Pinpoint the cell where the given text exists, returning its [X, Y] midpoint coordinate. 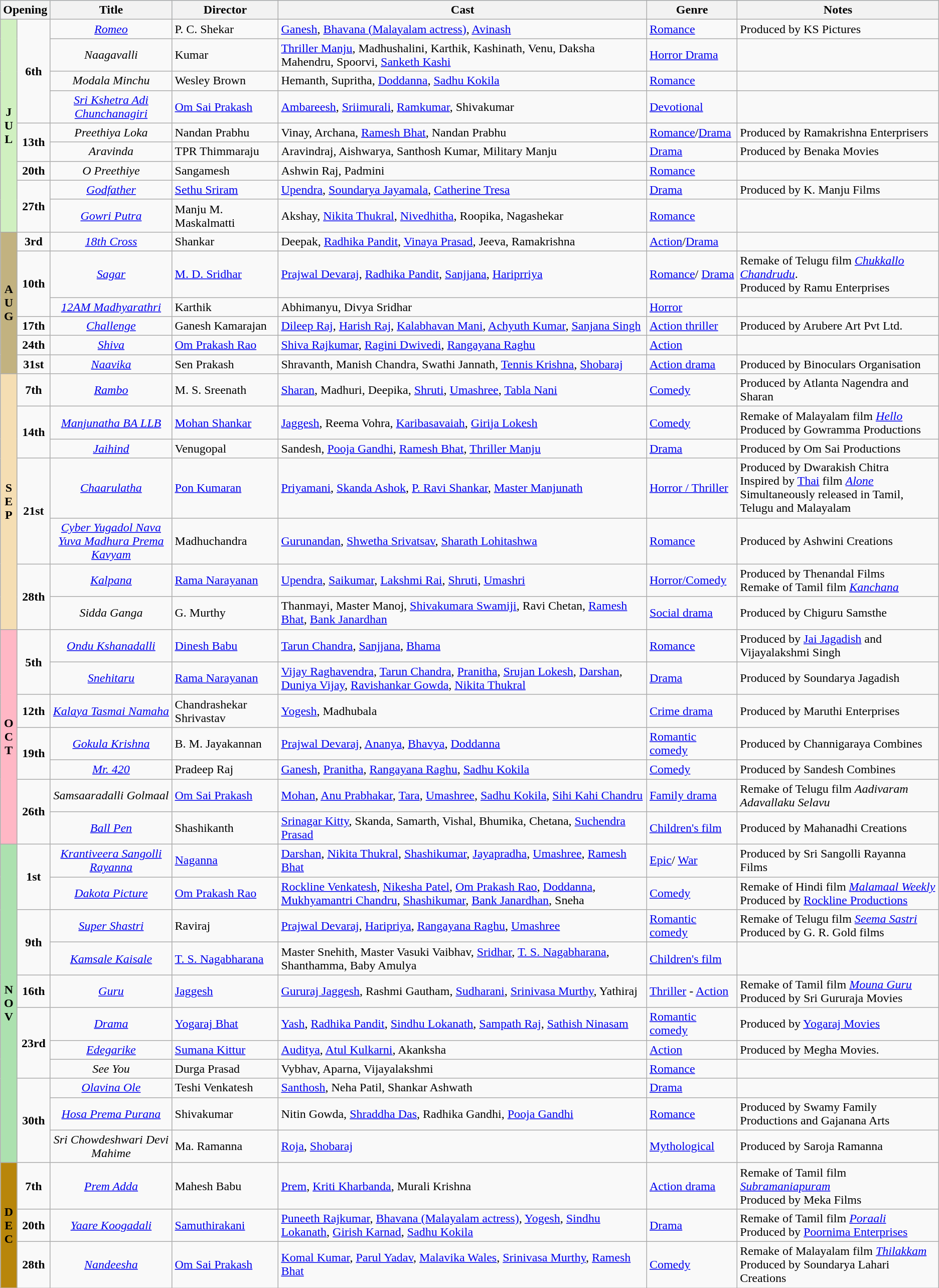
See You [111, 1069]
Master Snehith, Master Vasuki Vaibhav, Sridhar, T. S. Nagabharana, Shanthamma, Baby Amulya [462, 958]
Produced by Ramakrishna Enterprisers [838, 132]
Nandeesha [111, 1264]
Samuthirakani [225, 1225]
24th [34, 345]
Romance/Drama [692, 132]
Gokula Krishna [111, 744]
Yogaraj Bhat [225, 1024]
Tarun Chandra, Sanjjana, Bhama [462, 645]
Ondu Kshanadalli [111, 645]
Upendra, Saikumar, Lakshmi Rai, Shruti, Umashri [462, 580]
Cyber Yugadol Nava Yuva Madhura Prema Kavyam [111, 541]
AUG [9, 303]
16th [34, 991]
NOV [9, 1004]
Produced by Dwarakish Chitra Inspired by Thai film Alone Simultaneously released in Tamil, Telugu and Malayalam [838, 488]
Dileep Raj, Harish Raj, Kalabhavan Mani, Achyuth Kumar, Sanjana Singh [462, 326]
Shiva Rajkumar, Ragini Dwivedi, Rangayana Raghu [462, 345]
Horror / Thriller [692, 488]
M. S. Sreenath [225, 390]
Ganesh, Bhavana (Malayalam actress), Avinash [462, 29]
Yaare Koogadali [111, 1225]
SEP [9, 502]
Produced by Maruthi Enterprises [838, 710]
Madhuchandra [225, 541]
Roja, Shobaraj [462, 1146]
Snehitaru [111, 678]
G. Murthy [225, 613]
Sandesh, Pooja Gandhi, Ramesh Bhat, Thriller Manju [462, 449]
Modala Minchu [111, 81]
T. S. Nagabharana [225, 958]
Aravindraj, Aishwarya, Santhosh Kumar, Military Manju [462, 152]
Yash, Radhika Pandit, Sindhu Lokanath, Sampath Raj, Sathish Ninasam [462, 1024]
Deepak, Radhika Pandit, Vinaya Prasad, Jeeva, Ramakrishna [462, 241]
Ganesh Kamarajan [225, 326]
23rd [34, 1043]
Action thriller [692, 326]
Prem Adda [111, 1186]
Sri Kshetra Adi Chunchanagiri [111, 106]
Godfather [111, 190]
Ball Pen [111, 828]
Ashwin Raj, Padmini [462, 171]
Sagar [111, 274]
Rambo [111, 390]
Chaarulatha [111, 488]
1st [34, 877]
Manju M. Maskalmatti [225, 216]
Samsaaradalli Golmaal [111, 795]
Karthik [225, 307]
Sidda Ganga [111, 613]
Sangamesh [225, 171]
3rd [34, 241]
Vybhav, Aparna, Vijayalakshmi [462, 1069]
Vijay Raghavendra, Tarun Chandra, Pranitha, Srujan Lokesh, Darshan, Duniya Vijay, Ravishankar Gowda, Nikita Thukral [462, 678]
Produced by Ashwini Creations [838, 541]
Durga Prasad [225, 1069]
21st [34, 511]
Naganna [225, 861]
Notes [838, 10]
Prajwal Devaraj, Radhika Pandit, Sanjjana, Hariprriya [462, 274]
Social drama [692, 613]
Mohan, Anu Prabhakar, Tara, Umashree, Sadhu Kokila, Sihi Kahi Chandru [462, 795]
Cast [462, 10]
Prajwal Devaraj, Haripriya, Rangayana Raghu, Umashree [462, 926]
Guru [111, 991]
Manjunatha BA LLB [111, 422]
Action/Drama [692, 241]
Horror Drama [692, 55]
Produced by Sandesh Combines [838, 769]
Shiva [111, 345]
Priyamani, Skanda Ashok, P. Ravi Shankar, Master Manjunath [462, 488]
Mythological [692, 1146]
Gurunandan, Shwetha Srivatsav, Sharath Lohitashwa [462, 541]
DEC [9, 1225]
Shivakumar [225, 1114]
Remake of Tamil film Subramaniapuram Produced by Meka Films [838, 1186]
Nandan Prabhu [225, 132]
JUL [9, 126]
Ambareesh, Sriimurali, Ramkumar, Shivakumar [462, 106]
Thriller - Action [692, 991]
Upendra, Soundarya Jayamala, Catherine Tresa [462, 190]
Yogesh, Madhubala [462, 710]
Shankar [225, 241]
P. C. Shekar [225, 29]
Thriller Manju, Madhushalini, Karthik, Kashinath, Venu, Daksha Mahendru, Spoorvi, Sanketh Kashi [462, 55]
31st [34, 364]
Produced by Swamy Family Productions and Gajanana Arts [838, 1114]
19th [34, 753]
Genre [692, 10]
Super Shastri [111, 926]
Rockline Venkatesh, Nikesha Patel, Om Prakash Rao, Doddanna, Mukhyamantri Chandru, Shashikumar, Bank Janardhan, Sneha [462, 893]
Produced by KS Pictures [838, 29]
10th [34, 283]
Prem, Kriti Kharbanda, Murali Krishna [462, 1186]
Prajwal Devaraj, Ananya, Bhavya, Doddanna [462, 744]
12AM Madhyarathri [111, 307]
6th [34, 71]
Remake of Tamil film Mouna Guru Produced by Sri Gururaja Movies [838, 991]
Darshan, Nikita Thukral, Shashikumar, Jayapradha, Umashree, Ramesh Bhat [462, 861]
Kumar [225, 55]
Sharan, Madhuri, Deepika, Shruti, Umashree, Tabla Nani [462, 390]
Remake of Malayalam film Hello Produced by Gowramma Productions [838, 422]
Komal Kumar, Parul Yadav, Malavika Wales, Srinivasa Murthy, Ramesh Bhat [462, 1264]
Director [225, 10]
Horror [692, 307]
Hemanth, Supritha, Doddanna, Sadhu Kokila [462, 81]
Remake of Tamil film Poraali Produced by Poornima Enterprises [838, 1225]
Produced by Chiguru Samsthe [838, 613]
Produced by Atlanta Nagendra and Sharan [838, 390]
O Preethiye [111, 171]
17th [34, 326]
5th [34, 662]
Title [111, 10]
Produced by K. Manju Films [838, 190]
Teshi Venkatesh [225, 1088]
Santhosh, Neha Patil, Shankar Ashwath [462, 1088]
Remake of Telugu film Seema Sastri Produced by G. R. Gold films [838, 926]
Pon Kumaran [225, 488]
Produced by Benaka Movies [838, 152]
Puneeth Rajkumar, Bhavana (Malayalam actress), Yogesh, Sindhu Lokanath, Girish Karnad, Sadhu Kokila [462, 1225]
Remake of Telugu film Chukkallo Chandrudu. Produced by Ramu Enterprises [838, 274]
9th [34, 942]
Epic/ War [692, 861]
Shashikanth [225, 828]
Horror/Comedy [692, 580]
Crime drama [692, 710]
Mahesh Babu [225, 1186]
Jaggesh, Reema Vohra, Karibasavaiah, Girija Lokesh [462, 422]
Raviraj [225, 926]
14th [34, 433]
Challenge [111, 326]
B. M. Jayakannan [225, 744]
Shravanth, Manish Chandra, Swathi Jannath, Tennis Krishna, Shobaraj [462, 364]
Produced by Sri Sangolli Rayanna Films [838, 861]
TPR Thimmaraju [225, 152]
13th [34, 142]
Kalaya Tasmai Namaha [111, 710]
Venugopal [225, 449]
Gowri Putra [111, 216]
27th [34, 206]
Sri Chowdeshwari Devi Mahime [111, 1146]
Thanmayi, Master Manoj, Shivakumara Swamiji, Ravi Chetan, Ramesh Bhat, Bank Janardhan [462, 613]
Produced by Megha Movies. [838, 1050]
Ma. Ramanna [225, 1146]
OCT [9, 737]
Kamsale Kaisale [111, 958]
Ganesh, Pranitha, Rangayana Raghu, Sadhu Kokila [462, 769]
M. D. Sridhar [225, 274]
Sen Prakash [225, 364]
Remake of Hindi film Malamaal Weekly Produced by Rockline Productions [838, 893]
Mohan Shankar [225, 422]
Dakota Picture [111, 893]
Preethiya Loka [111, 132]
Chandrashekar Shrivastav [225, 710]
Auditya, Atul Kulkarni, Akanksha [462, 1050]
30th [34, 1120]
Romeo [111, 29]
Vinay, Archana, Ramesh Bhat, Nandan Prabhu [462, 132]
Produced by Saroja Ramanna [838, 1146]
Akshay, Nikita Thukral, Nivedhitha, Roopika, Nagashekar [462, 216]
Abhimanyu, Divya Sridhar [462, 307]
Aravinda [111, 152]
Opening [25, 10]
12th [34, 710]
Pradeep Raj [225, 769]
Mr. 420 [111, 769]
Remake of Telugu film Aadivaram Adavallaku Selavu [838, 795]
Gururaj Jaggesh, Rashmi Gautham, Sudharani, Srinivasa Murthy, Yathiraj [462, 991]
Olavina Ole [111, 1088]
Romance/ Drama [692, 274]
Nitin Gowda, Shraddha Das, Radhika Gandhi, Pooja Gandhi [462, 1114]
Dinesh Babu [225, 645]
Produced by Mahanadhi Creations [838, 828]
18th Cross [111, 241]
Remake of Malayalam film Thilakkam Produced by Soundarya Lahari Creations [838, 1264]
Edegarike [111, 1050]
Naavika [111, 364]
Produced by Arubere Art Pvt Ltd. [838, 326]
Sethu Sriram [225, 190]
Devotional [692, 106]
Family drama [692, 795]
Wesley Brown [225, 81]
26th [34, 811]
Jaggesh [225, 991]
Jaihind [111, 449]
Hosa Prema Purana [111, 1114]
Produced by Soundarya Jagadish [838, 678]
Produced by Om Sai Productions [838, 449]
Produced by Yogaraj Movies [838, 1024]
Produced by Binoculars Organisation [838, 364]
Produced by Channigaraya Combines [838, 744]
Naagavalli [111, 55]
Sumana Kittur [225, 1050]
Srinagar Kitty, Skanda, Samarth, Vishal, Bhumika, Chetana, Suchendra Prasad [462, 828]
Krantiveera Sangolli Rayanna [111, 861]
Produced by Jai Jagadish and Vijayalakshmi Singh [838, 645]
Produced by Thenandal Films Remake of Tamil film Kanchana [838, 580]
Kalpana [111, 580]
